Locate the cell with the specified text and output its (X, Y) center coordinate. 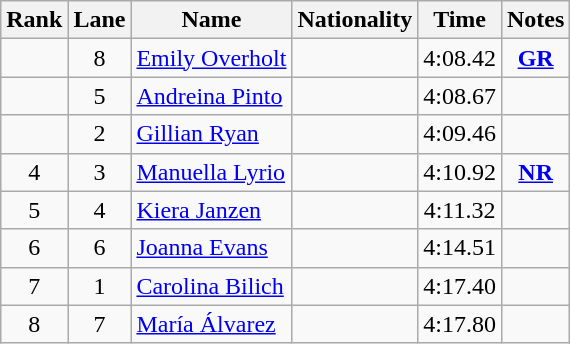
Time (460, 20)
Kiera Janzen (212, 210)
4:14.51 (460, 248)
4:08.42 (460, 58)
Manuella Lyrio (212, 172)
4:17.80 (460, 324)
1 (100, 286)
Gillian Ryan (212, 134)
Andreina Pinto (212, 96)
Joanna Evans (212, 248)
4:10.92 (460, 172)
María Álvarez (212, 324)
Rank (34, 20)
4:11.32 (460, 210)
Emily Overholt (212, 58)
GR (535, 58)
Carolina Bilich (212, 286)
Notes (535, 20)
4:09.46 (460, 134)
4:17.40 (460, 286)
Lane (100, 20)
NR (535, 172)
3 (100, 172)
Nationality (355, 20)
4:08.67 (460, 96)
2 (100, 134)
Name (212, 20)
